Identify which cell holds the provided text, then report its (X, Y) central coordinate. 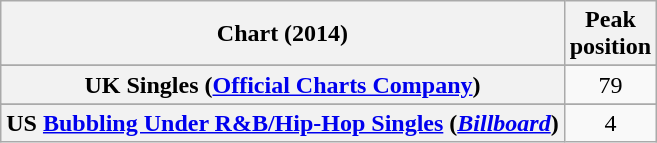
Peakposition (610, 34)
4 (610, 123)
Chart (2014) (282, 34)
US Bubbling Under R&B/Hip-Hop Singles (Billboard) (282, 123)
79 (610, 85)
UK Singles (Official Charts Company) (282, 85)
